Find where the given text appears and provide that cell's center as [X, Y] coordinate. 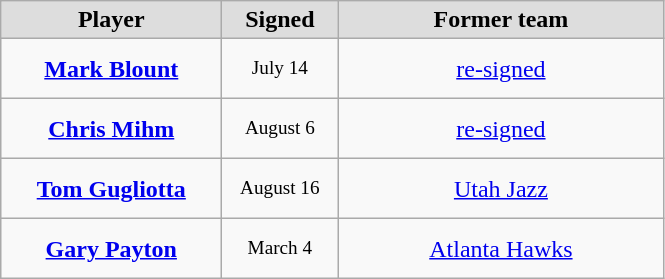
Former team [501, 20]
Chris Mihm [112, 129]
Player [112, 20]
Signed [280, 20]
August 16 [280, 189]
Atlanta Hawks [501, 249]
Gary Payton [112, 249]
Tom Gugliotta [112, 189]
Mark Blount [112, 69]
Utah Jazz [501, 189]
August 6 [280, 129]
July 14 [280, 69]
March 4 [280, 249]
